Pinpoint the cell where the given text exists, returning its [x, y] midpoint coordinate. 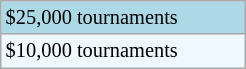
$10,000 tournaments [124, 51]
$25,000 tournaments [124, 17]
